Capture the cell that displays the provided text and extract its (x, y) central coordinate. 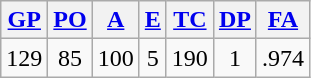
FA (282, 20)
E (152, 20)
A (116, 20)
GP (24, 20)
85 (70, 58)
190 (190, 58)
5 (152, 58)
PO (70, 20)
100 (116, 58)
TC (190, 20)
1 (234, 58)
129 (24, 58)
DP (234, 20)
.974 (282, 58)
